For the text-containing cell, return its midpoint in [X, Y] coordinate format. 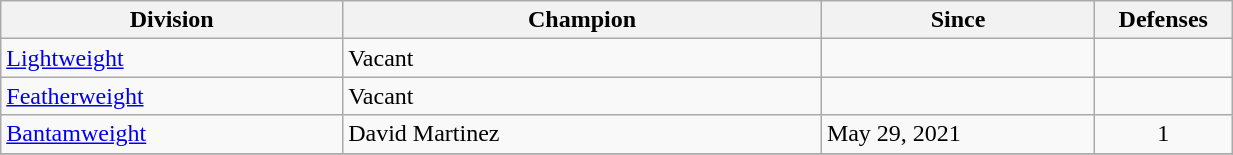
Division [172, 20]
May 29, 2021 [958, 134]
1 [1164, 134]
Bantamweight [172, 134]
David Martinez [582, 134]
Lightweight [172, 58]
Since [958, 20]
Featherweight [172, 96]
Defenses [1164, 20]
Champion [582, 20]
